Provide the (X, Y) coordinate of the cell's center where the given text is located.  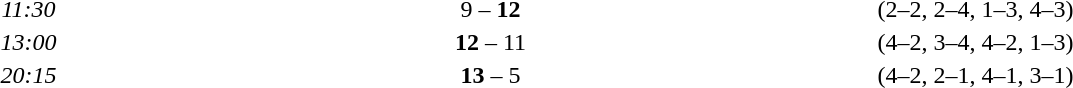
12 – 11 (490, 42)
